Identify which cell holds the provided text, then report its (x, y) central coordinate. 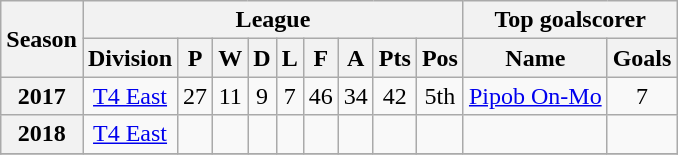
34 (356, 96)
46 (320, 96)
Pts (394, 58)
L (290, 58)
Pipob On-Mo (535, 96)
5th (440, 96)
Division (130, 58)
F (320, 58)
2018 (42, 134)
League (272, 20)
P (196, 58)
Season (42, 39)
9 (262, 96)
A (356, 58)
27 (196, 96)
42 (394, 96)
Name (535, 58)
Top goalscorer (570, 20)
2017 (42, 96)
Pos (440, 58)
Goals (642, 58)
D (262, 58)
11 (230, 96)
W (230, 58)
